Detect which cell encompasses the target text, then output its [x, y] center coordinate. 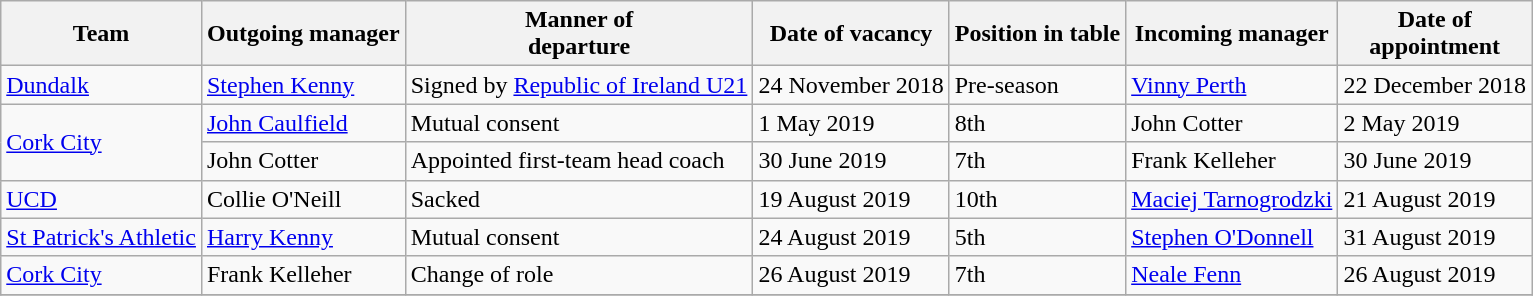
Outgoing manager [303, 34]
Collie O'Neill [303, 199]
24 November 2018 [851, 85]
10th [1037, 199]
19 August 2019 [851, 199]
Incoming manager [1232, 34]
Date of vacancy [851, 34]
Position in table [1037, 34]
Appointed first-team head coach [579, 161]
Date ofappointment [1435, 34]
UCD [102, 199]
2 May 2019 [1435, 123]
Maciej Tarnogrodzki [1232, 199]
St Patrick's Athletic [102, 237]
Signed by Republic of Ireland U21 [579, 85]
John Caulfield [303, 123]
Harry Kenny [303, 237]
1 May 2019 [851, 123]
Neale Fenn [1232, 275]
Stephen Kenny [303, 85]
Vinny Perth [1232, 85]
22 December 2018 [1435, 85]
21 August 2019 [1435, 199]
Manner ofdeparture [579, 34]
Dundalk [102, 85]
Sacked [579, 199]
Change of role [579, 275]
Pre-season [1037, 85]
5th [1037, 237]
24 August 2019 [851, 237]
8th [1037, 123]
31 August 2019 [1435, 237]
Team [102, 34]
Stephen O'Donnell [1232, 237]
